Identify which cell holds the provided text, then report its [X, Y] central coordinate. 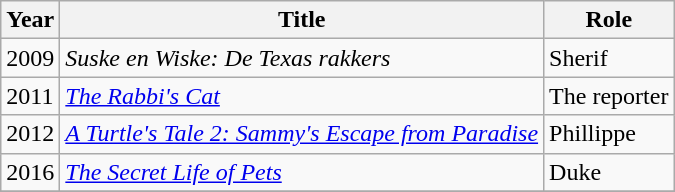
2009 [30, 58]
Phillippe [609, 134]
Title [302, 20]
The Rabbi's Cat [302, 96]
A Turtle's Tale 2: Sammy's Escape from Paradise [302, 134]
Sherif [609, 58]
Role [609, 20]
Suske en Wiske: De Texas rakkers [302, 58]
2012 [30, 134]
Duke [609, 172]
Year [30, 20]
The reporter [609, 96]
2011 [30, 96]
2016 [30, 172]
The Secret Life of Pets [302, 172]
